From the cell containing the given text, extract its center point as (X, Y) coordinate. 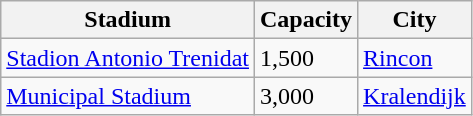
Stadium (128, 20)
Municipal Stadium (128, 96)
Stadion Antonio Trenidat (128, 58)
Rincon (415, 58)
3,000 (306, 96)
1,500 (306, 58)
Capacity (306, 20)
Kralendijk (415, 96)
City (415, 20)
